Return the (X, Y) coordinate for the center point of the cell that contains the specified text.  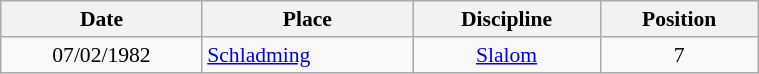
Slalom (507, 55)
Discipline (507, 19)
7 (680, 55)
07/02/1982 (102, 55)
Schladming (307, 55)
Date (102, 19)
Position (680, 19)
Place (307, 19)
